Pinpoint the cell where the given text exists, returning its (X, Y) midpoint coordinate. 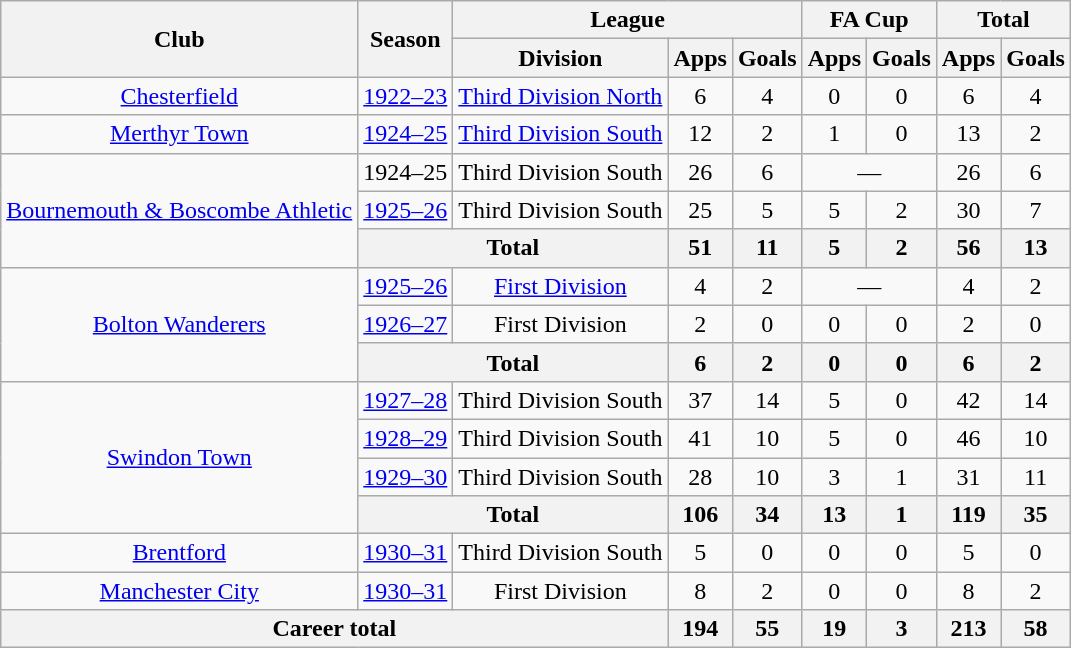
Division (560, 58)
12 (700, 134)
31 (968, 477)
25 (700, 210)
46 (968, 438)
1928–29 (406, 438)
Career total (334, 629)
106 (700, 515)
Bournemouth & Boscombe Athletic (180, 210)
Third Division North (560, 96)
1922–23 (406, 96)
41 (700, 438)
Merthyr Town (180, 134)
58 (1036, 629)
1927–28 (406, 400)
1929–30 (406, 477)
Chesterfield (180, 96)
Brentford (180, 553)
28 (700, 477)
Club (180, 39)
56 (968, 248)
19 (834, 629)
37 (700, 400)
30 (968, 210)
194 (700, 629)
Manchester City (180, 591)
42 (968, 400)
League (628, 20)
Bolton Wanderers (180, 324)
35 (1036, 515)
55 (767, 629)
51 (700, 248)
213 (968, 629)
119 (968, 515)
Swindon Town (180, 457)
7 (1036, 210)
1926–27 (406, 324)
Season (406, 39)
FA Cup (869, 20)
34 (767, 515)
